Pinpoint the cell where the given text exists, returning its (x, y) midpoint coordinate. 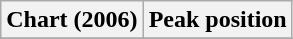
Chart (2006) (72, 20)
Peak position (218, 20)
